Locate the cell with the specified text and output its [X, Y] center coordinate. 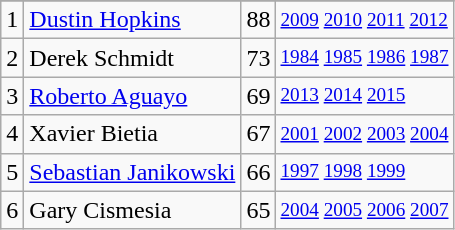
Dustin Hopkins [132, 20]
66 [258, 172]
Gary Cismesia [132, 210]
2 [12, 58]
1997 1998 1999 [364, 172]
2004 2005 2006 2007 [364, 210]
4 [12, 134]
65 [258, 210]
3 [12, 96]
6 [12, 210]
Derek Schmidt [132, 58]
69 [258, 96]
1984 1985 1986 1987 [364, 58]
88 [258, 20]
Roberto Aguayo [132, 96]
67 [258, 134]
5 [12, 172]
2001 2002 2003 2004 [364, 134]
Sebastian Janikowski [132, 172]
73 [258, 58]
2009 2010 2011 2012 [364, 20]
Xavier Bietia [132, 134]
1 [12, 20]
2013 2014 2015 [364, 96]
